Return (x, y) of the center of cell containing provided text 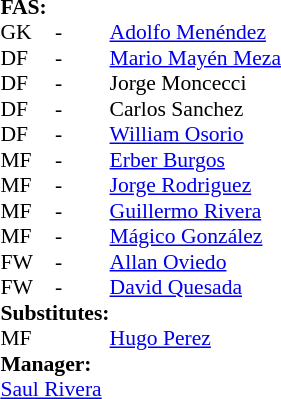
Hugo Perez (196, 339)
Carlos Sanchez (196, 109)
Mario Mayén Meza (196, 58)
Mágico González (196, 237)
Jorge Rodriguez (196, 185)
Erber Burgos (196, 160)
Substitutes: (54, 313)
GK (28, 33)
Manager: (140, 364)
Adolfo Menéndez (196, 33)
Jorge Moncecci (196, 83)
William Osorio (196, 135)
Guillermo Rivera (196, 211)
David Quesada (196, 287)
Allan Oviedo (196, 262)
